Provide the [x, y] coordinate of the cell's center where the given text is located.  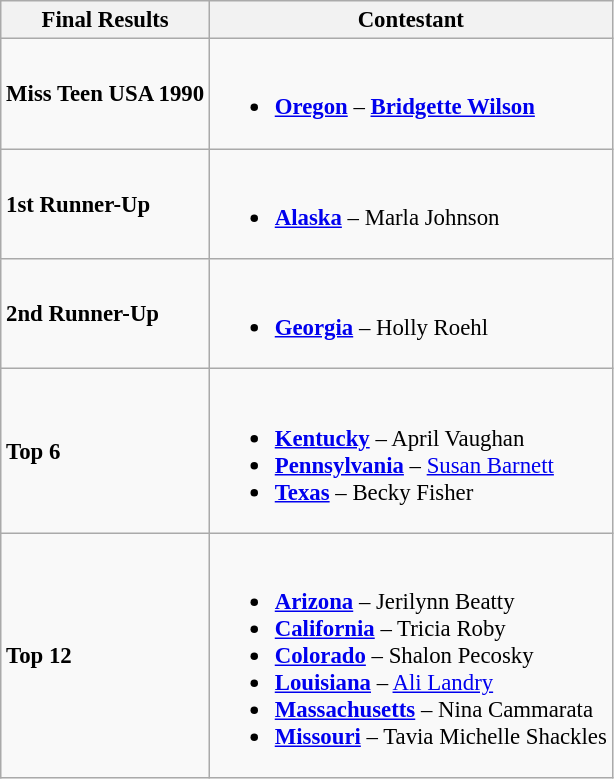
Miss Teen USA 1990 [106, 94]
Top 12 [106, 656]
Georgia – Holly Roehl [410, 314]
1st Runner-Up [106, 204]
Contestant [410, 20]
2nd Runner-Up [106, 314]
Kentucky – April Vaughan Pennsylvania – Susan Barnett Texas – Becky Fisher [410, 451]
Oregon – Bridgette Wilson [410, 94]
Final Results [106, 20]
Alaska – Marla Johnson [410, 204]
Top 6 [106, 451]
